Extract the (X, Y) coordinate from the center of the cell holding the provided text.  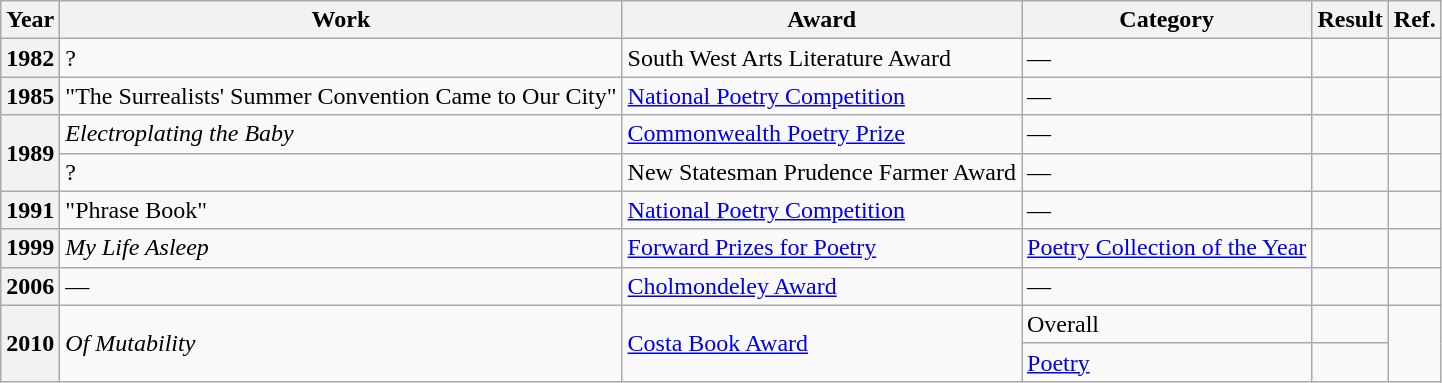
Result (1350, 20)
Poetry (1167, 362)
Poetry Collection of the Year (1167, 248)
Category (1167, 20)
1989 (30, 153)
2010 (30, 343)
Commonwealth Poetry Prize (822, 134)
Work (341, 20)
Ref. (1414, 20)
1982 (30, 58)
Costa Book Award (822, 343)
2006 (30, 286)
My Life Asleep (341, 248)
1985 (30, 96)
Of Mutability (341, 343)
"The Surrealists' Summer Convention Came to Our City" (341, 96)
New Statesman Prudence Farmer Award (822, 172)
South West Arts Literature Award (822, 58)
Year (30, 20)
"Phrase Book" (341, 210)
Overall (1167, 324)
Electroplating the Baby (341, 134)
Forward Prizes for Poetry (822, 248)
1999 (30, 248)
1991 (30, 210)
Cholmondeley Award (822, 286)
Award (822, 20)
